Extract the [x, y] coordinate from the center of the cell holding the provided text.  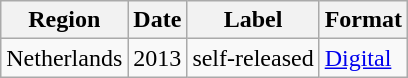
Region [64, 20]
Digital [363, 58]
Date [158, 20]
Label [253, 20]
Netherlands [64, 58]
Format [363, 20]
self-released [253, 58]
2013 [158, 58]
